Provide the [X, Y] coordinate of the cell's center where the given text is located.  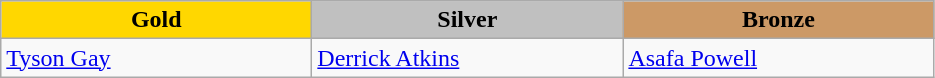
Gold [156, 20]
Tyson Gay [156, 58]
Asafa Powell [778, 58]
Silver [468, 20]
Derrick Atkins [468, 58]
Bronze [778, 20]
